Detect which cell encompasses the target text, then output its (X, Y) center coordinate. 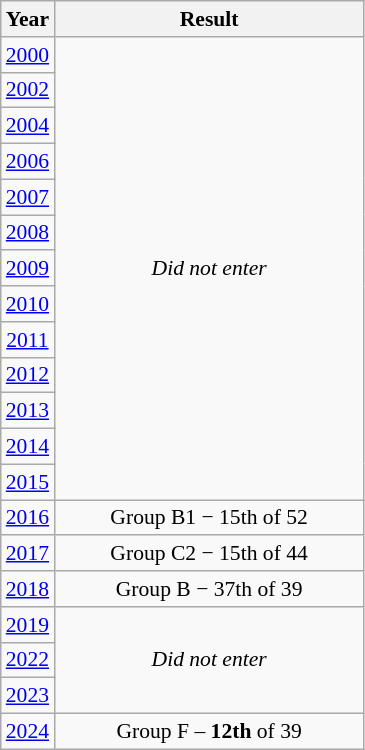
2015 (28, 482)
2000 (28, 55)
2006 (28, 162)
2017 (28, 554)
Result (209, 19)
2018 (28, 589)
2014 (28, 447)
2010 (28, 304)
2022 (28, 660)
2024 (28, 732)
Group C2 − 15th of 44 (209, 554)
2011 (28, 340)
2007 (28, 197)
2023 (28, 696)
Group F – 12th of 39 (209, 732)
2009 (28, 269)
2016 (28, 518)
2019 (28, 625)
Group B1 − 15th of 52 (209, 518)
2004 (28, 126)
2012 (28, 375)
Group B − 37th of 39 (209, 589)
2013 (28, 411)
2002 (28, 90)
Year (28, 19)
2008 (28, 233)
